Extract the [x, y] coordinate from the center of the cell holding the provided text.  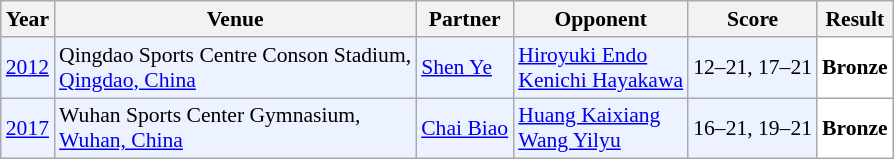
Opponent [600, 19]
Result [855, 19]
2017 [28, 128]
Venue [235, 19]
Qingdao Sports Centre Conson Stadium,Qingdao, China [235, 68]
Partner [464, 19]
Huang Kaixiang Wang Yilyu [600, 128]
Hiroyuki Endo Kenichi Hayakawa [600, 68]
Year [28, 19]
16–21, 19–21 [752, 128]
Wuhan Sports Center Gymnasium,Wuhan, China [235, 128]
Shen Ye [464, 68]
12–21, 17–21 [752, 68]
Score [752, 19]
2012 [28, 68]
Chai Biao [464, 128]
